For the text-containing cell, return its midpoint in [X, Y] coordinate format. 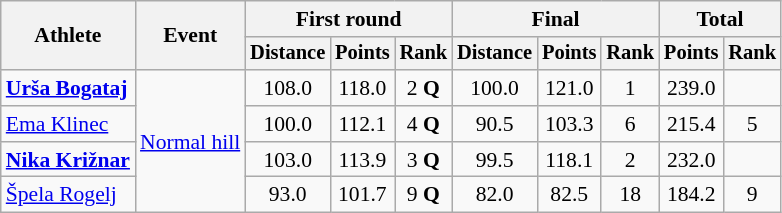
112.1 [362, 124]
1 [630, 88]
101.7 [362, 195]
6 [630, 124]
Urša Bogataj [68, 88]
4 Q [424, 124]
215.4 [691, 124]
82.5 [569, 195]
103.0 [288, 160]
184.2 [691, 195]
239.0 [691, 88]
18 [630, 195]
First round [348, 19]
118.0 [362, 88]
Ema Klinec [68, 124]
113.9 [362, 160]
103.3 [569, 124]
118.1 [569, 160]
121.0 [569, 88]
Athlete [68, 36]
Final [556, 19]
90.5 [494, 124]
82.0 [494, 195]
99.5 [494, 160]
3 Q [424, 160]
2 [630, 160]
Event [190, 36]
108.0 [288, 88]
Nika Križnar [68, 160]
5 [752, 124]
Total [720, 19]
2 Q [424, 88]
232.0 [691, 160]
Normal hill [190, 141]
93.0 [288, 195]
9 Q [424, 195]
Špela Rogelj [68, 195]
9 [752, 195]
